Pinpoint the cell where the given text exists, returning its [X, Y] midpoint coordinate. 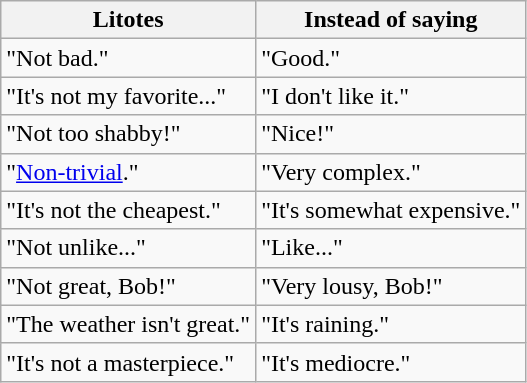
"Like..." [391, 248]
"Very complex." [391, 172]
"It's not the cheapest." [128, 210]
"Non-trivial." [128, 172]
"Very lousy, Bob!" [391, 286]
"It's not a masterpiece." [128, 362]
Litotes [128, 20]
"Not great, Bob!" [128, 286]
"It's somewhat expensive." [391, 210]
"I don't like it." [391, 96]
Instead of saying [391, 20]
"It's not my favorite..." [128, 96]
"The weather isn't great." [128, 324]
"Nice!" [391, 134]
"It's mediocre." [391, 362]
"Not too shabby!" [128, 134]
"Not bad." [128, 58]
"Good." [391, 58]
"It's raining." [391, 324]
"Not unlike..." [128, 248]
